Return the [x, y] coordinate for the center point of the cell that contains the specified text.  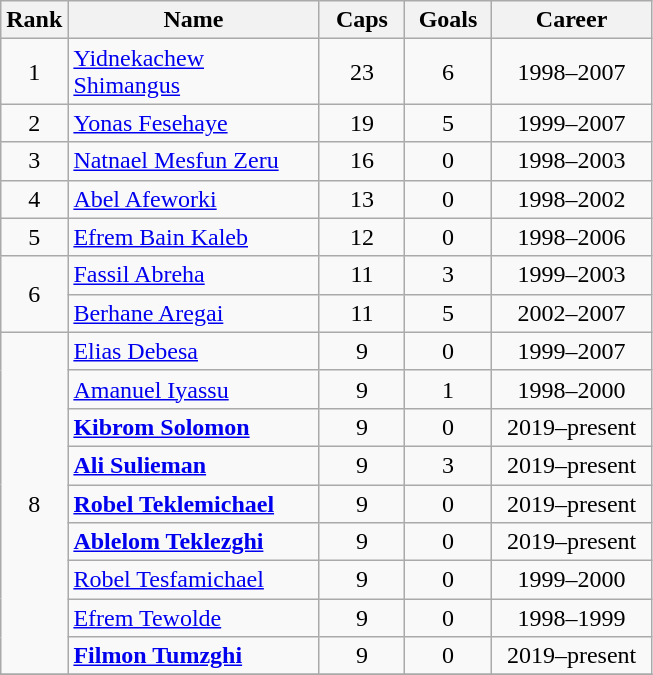
16 [362, 161]
Rank [34, 20]
1998–1999 [572, 618]
Caps [362, 20]
Natnael Mesfun Zeru [194, 161]
Amanuel Iyassu [194, 389]
Fassil Abreha [194, 275]
Efrem Tewolde [194, 618]
23 [362, 72]
8 [34, 504]
Filmon Tumzghi [194, 656]
Robel Teklemichael [194, 503]
Yidnekachew Shimangus [194, 72]
19 [362, 123]
13 [362, 199]
Name [194, 20]
1998–2002 [572, 199]
4 [34, 199]
Career [572, 20]
Goals [448, 20]
1999–2003 [572, 275]
Ali Sulieman [194, 465]
2 [34, 123]
1998–2006 [572, 237]
Berhane Aregai [194, 313]
Yonas Fesehaye [194, 123]
1998–2000 [572, 389]
2002–2007 [572, 313]
Ablelom Teklezghi [194, 542]
Kibrom Solomon [194, 427]
12 [362, 237]
1998–2003 [572, 161]
1999–2000 [572, 580]
Abel Afeworki [194, 199]
Efrem Bain Kaleb [194, 237]
1998–2007 [572, 72]
Robel Tesfamichael [194, 580]
Elias Debesa [194, 351]
